Detect which cell encompasses the target text, then output its [X, Y] center coordinate. 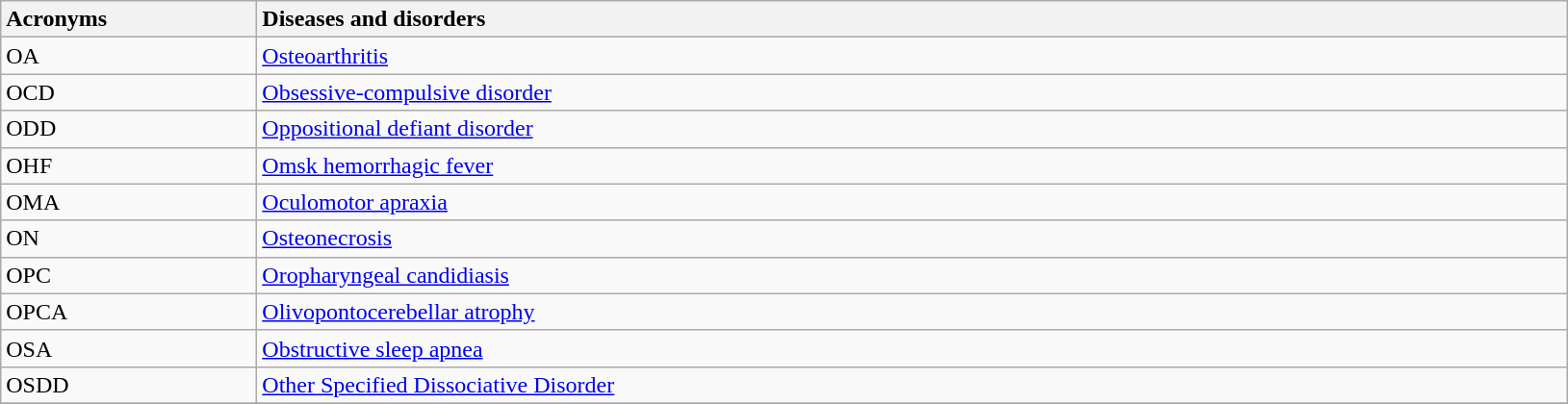
Olivopontocerebellar atrophy [913, 312]
ODD [129, 129]
OMA [129, 202]
OSA [129, 348]
ON [129, 239]
OA [129, 56]
Other Specified Dissociative Disorder [913, 385]
OSDD [129, 385]
Diseases and disorders [913, 19]
Obsessive-compulsive disorder [913, 92]
Oculomotor apraxia [913, 202]
Acronyms [129, 19]
Osteoarthritis [913, 56]
OCD [129, 92]
Obstructive sleep apnea [913, 348]
Oropharyngeal candidiasis [913, 275]
OPC [129, 275]
Omsk hemorrhagic fever [913, 165]
Oppositional defiant disorder [913, 129]
Osteonecrosis [913, 239]
OPCA [129, 312]
OHF [129, 165]
